Return (x, y) of the center of cell containing provided text 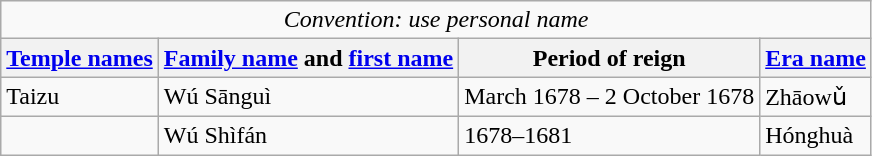
Family name and first name (308, 58)
Period of reign (610, 58)
Taizu (80, 97)
Convention: use personal name (436, 20)
Zhāowǔ (816, 97)
Era name (816, 58)
Wú Sānguì (308, 97)
Hónghuà (816, 135)
Temple names (80, 58)
March 1678 – 2 October 1678 (610, 97)
1678–1681 (610, 135)
Wú Shìfán (308, 135)
